Detect which cell encompasses the target text, then output its (x, y) center coordinate. 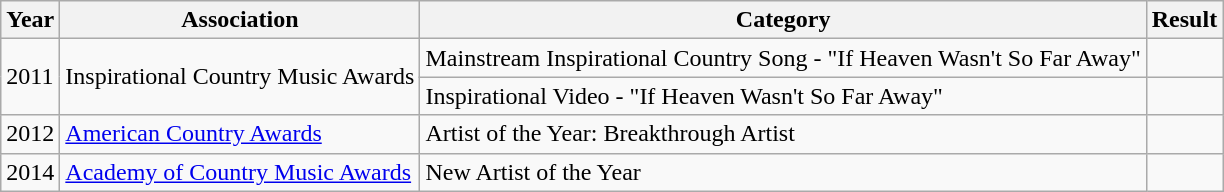
Year (30, 20)
Result (1184, 20)
Inspirational Country Music Awards (240, 77)
Academy of Country Music Awards (240, 172)
American Country Awards (240, 134)
Category (783, 20)
2014 (30, 172)
Association (240, 20)
Artist of the Year: Breakthrough Artist (783, 134)
Inspirational Video - "If Heaven Wasn't So Far Away" (783, 96)
2012 (30, 134)
2011 (30, 77)
Mainstream Inspirational Country Song - "If Heaven Wasn't So Far Away" (783, 58)
New Artist of the Year (783, 172)
